Locate the cell with the specified text and output its (X, Y) center coordinate. 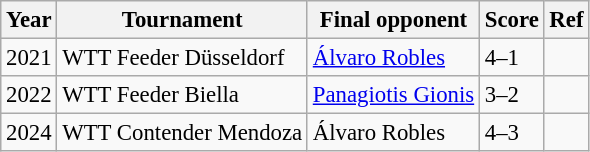
Year (29, 20)
2022 (29, 95)
Score (512, 20)
2021 (29, 58)
WTT Contender Mendoza (182, 133)
2024 (29, 133)
4–3 (512, 133)
WTT Feeder Düsseldorf (182, 58)
Final opponent (393, 20)
4–1 (512, 58)
WTT Feeder Biella (182, 95)
Panagiotis Gionis (393, 95)
Ref (566, 20)
3–2 (512, 95)
Tournament (182, 20)
